Return [x, y] of the center of cell containing provided text 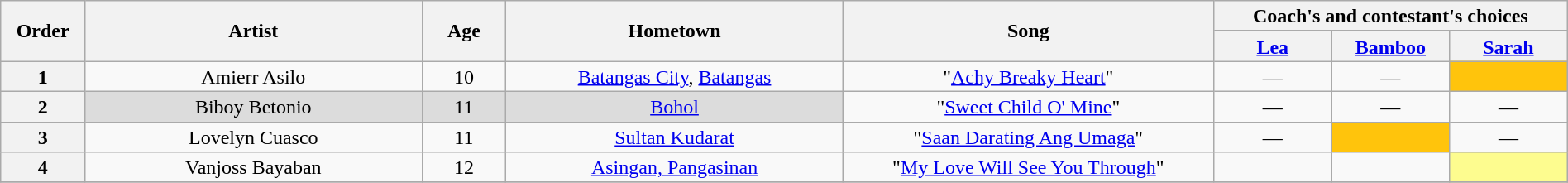
"My Love Will See You Through" [1028, 167]
Vanjoss Bayaban [253, 167]
Order [43, 31]
10 [464, 76]
1 [43, 76]
2 [43, 106]
Biboy Betonio [253, 106]
Asingan, Pangasinan [675, 167]
3 [43, 137]
Bohol [675, 106]
Hometown [675, 31]
Bamboo [1391, 46]
"Achy Breaky Heart" [1028, 76]
Lovelyn Cuasco [253, 137]
Lea [1272, 46]
Amierr Asilo [253, 76]
Coach's and contestant's choices [1390, 17]
"Saan Darating Ang Umaga" [1028, 137]
Sultan Kudarat [675, 137]
Batangas City, Batangas [675, 76]
Sarah [1508, 46]
Age [464, 31]
12 [464, 167]
Artist [253, 31]
Song [1028, 31]
"Sweet Child O' Mine" [1028, 106]
4 [43, 167]
